Determine the (X, Y) coordinate at the center of the cell enclosing the given text.  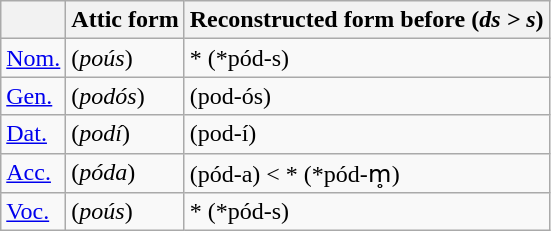
(pod-í) (366, 134)
Dat. (34, 134)
Voc. (34, 212)
(póda) (125, 173)
(podí) (125, 134)
(pod-ós) (366, 96)
(pód-a) < * (*pód-m̥) (366, 173)
(podós) (125, 96)
Acc. (34, 173)
Nom. (34, 58)
Attic form (125, 20)
Gen. (34, 96)
Reconstructed form before (ds > s) (366, 20)
